Identify which cell holds the provided text, then report its (X, Y) central coordinate. 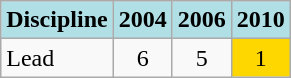
2010 (260, 20)
2004 (142, 20)
1 (260, 58)
Discipline (57, 20)
2006 (202, 20)
5 (202, 58)
Lead (57, 58)
6 (142, 58)
